Capture the cell that displays the provided text and extract its (x, y) central coordinate. 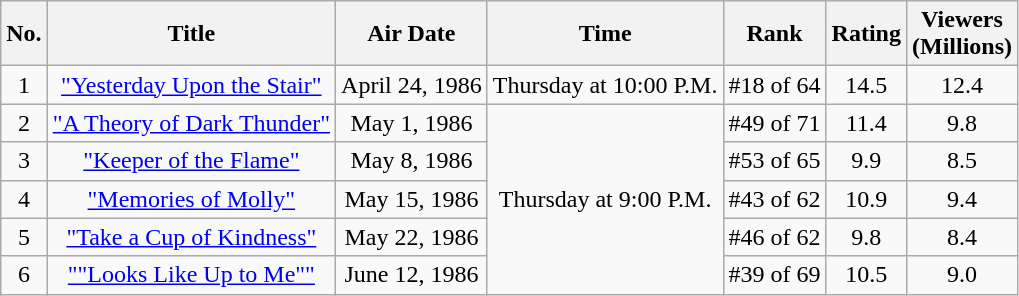
Title (191, 34)
#39 of 69 (774, 275)
11.4 (866, 123)
Viewers (Millions) (962, 34)
6 (24, 275)
June 12, 1986 (412, 275)
"A Theory of Dark Thunder" (191, 123)
#46 of 62 (774, 237)
8.5 (962, 161)
No. (24, 34)
1 (24, 85)
Thursday at 9:00 P.M. (605, 199)
14.5 (866, 85)
#49 of 71 (774, 123)
Air Date (412, 34)
8.4 (962, 237)
Time (605, 34)
4 (24, 199)
5 (24, 237)
9.9 (866, 161)
10.9 (866, 199)
3 (24, 161)
12.4 (962, 85)
10.5 (866, 275)
Rank (774, 34)
#18 of 64 (774, 85)
"Keeper of the Flame" (191, 161)
"Memories of Molly" (191, 199)
"Yesterday Upon the Stair" (191, 85)
May 22, 1986 (412, 237)
May 1, 1986 (412, 123)
2 (24, 123)
9.4 (962, 199)
May 8, 1986 (412, 161)
#43 of 62 (774, 199)
#53 of 65 (774, 161)
"Take a Cup of Kindness" (191, 237)
""Looks Like Up to Me"" (191, 275)
May 15, 1986 (412, 199)
9.0 (962, 275)
Thursday at 10:00 P.M. (605, 85)
April 24, 1986 (412, 85)
Rating (866, 34)
